Return [X, Y] of the center of cell containing provided text 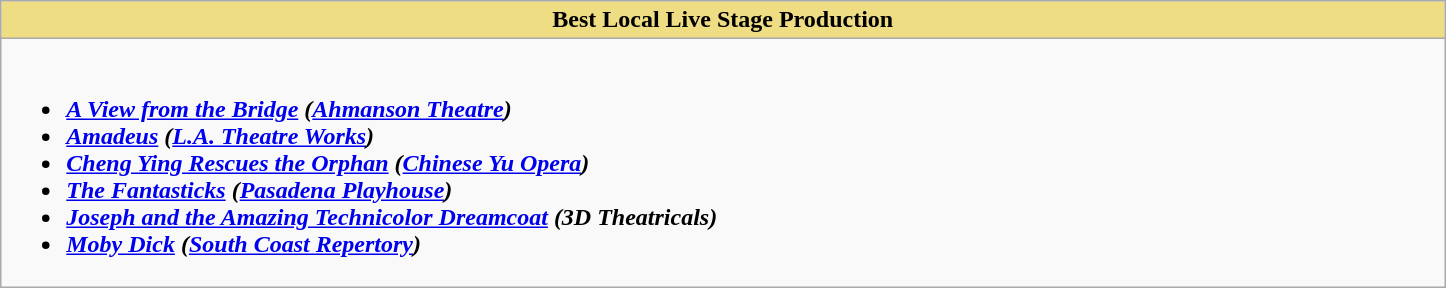
Best Local Live Stage Production [723, 20]
